Capture the cell that displays the provided text and extract its (x, y) central coordinate. 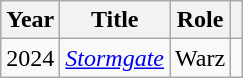
Role (200, 20)
Warz (200, 58)
2024 (30, 58)
Stormgate (115, 58)
Year (30, 20)
Title (115, 20)
